Scan for the cell matching the given text and deliver its [X, Y] coordinate at center. 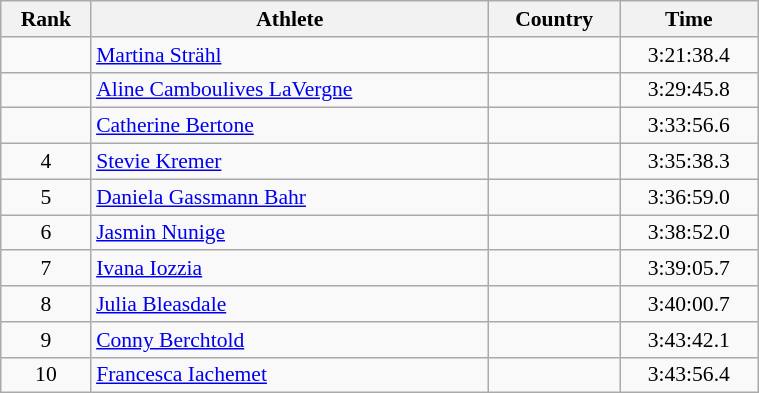
Aline Camboulives LaVergne [290, 90]
5 [46, 197]
Country [554, 19]
3:40:00.7 [689, 304]
10 [46, 375]
3:21:38.4 [689, 55]
3:33:56.6 [689, 126]
3:43:56.4 [689, 375]
3:43:42.1 [689, 340]
8 [46, 304]
Francesca Iachemet [290, 375]
Catherine Bertone [290, 126]
Athlete [290, 19]
Jasmin Nunige [290, 233]
Conny Berchtold [290, 340]
3:38:52.0 [689, 233]
Martina Strähl [290, 55]
Time [689, 19]
Daniela Gassmann Bahr [290, 197]
Stevie Kremer [290, 162]
Rank [46, 19]
6 [46, 233]
3:35:38.3 [689, 162]
Ivana Iozzia [290, 269]
3:36:59.0 [689, 197]
3:39:05.7 [689, 269]
9 [46, 340]
3:29:45.8 [689, 90]
4 [46, 162]
7 [46, 269]
Julia Bleasdale [290, 304]
